Provide the (X, Y) coordinate of the cell's center where the given text is located.  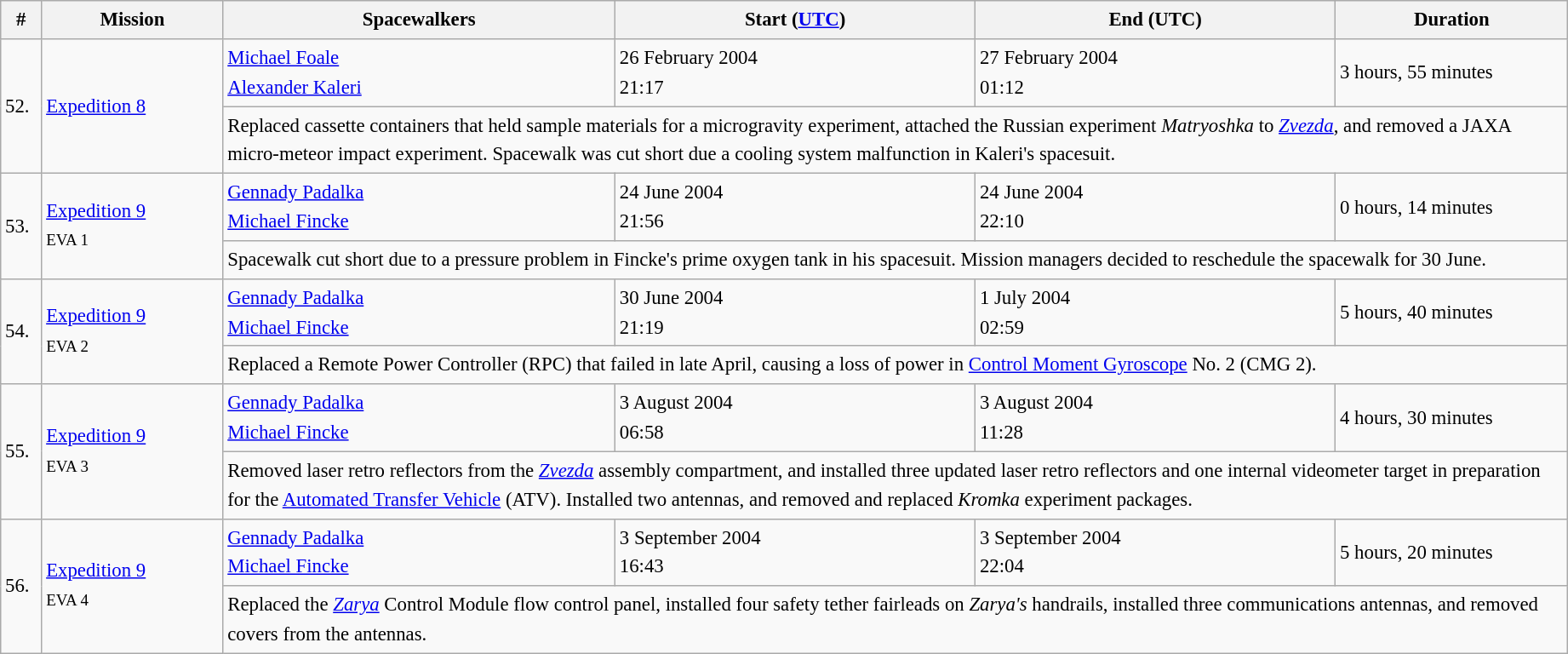
Mission (133, 20)
24 June 200421:56 (795, 208)
4 hours, 30 minutes (1452, 417)
Spacewalkers (419, 20)
Michael Foale Alexander Kaleri (419, 73)
27 February 200401:12 (1156, 73)
Expedition 8 (133, 106)
26 February 200421:17 (795, 73)
0 hours, 14 minutes (1452, 208)
5 hours, 20 minutes (1452, 552)
24 June 200422:10 (1156, 208)
Start (UTC) (795, 20)
Duration (1452, 20)
30 June 200421:19 (795, 312)
# (21, 20)
52. (21, 106)
3 September 200416:43 (795, 552)
5 hours, 40 minutes (1452, 312)
3 August 200406:58 (795, 417)
End (UTC) (1156, 20)
Expedition 9EVA 4 (133, 586)
3 August 200411:28 (1156, 417)
54. (21, 331)
1 July 200402:59 (1156, 312)
Expedition 9EVA 3 (133, 451)
3 hours, 55 minutes (1452, 73)
Expedition 9EVA 2 (133, 331)
56. (21, 586)
53. (21, 227)
3 September 200422:04 (1156, 552)
Replaced a Remote Power Controller (RPC) that failed in late April, causing a loss of power in Control Moment Gyroscope No. 2 (CMG 2). (896, 364)
55. (21, 451)
Expedition 9EVA 1 (133, 227)
